Extract the [X, Y] coordinate from the center of the cell holding the provided text.  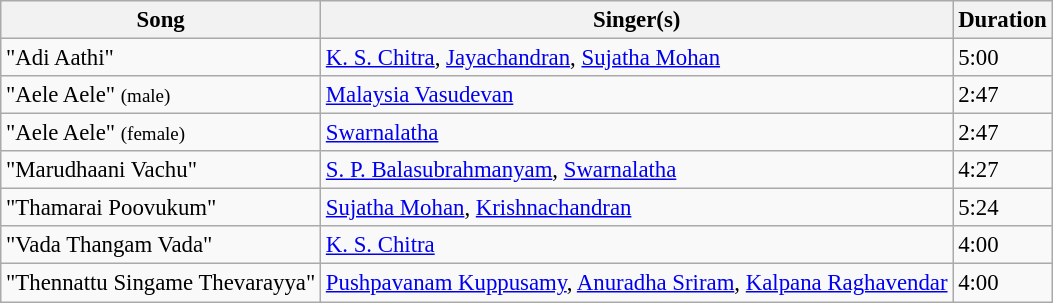
Malaysia Vasudevan [637, 95]
Song [161, 20]
S. P. Balasubrahmanyam, Swarnalatha [637, 170]
"Vada Thangam Vada" [161, 245]
K. S. Chitra [637, 245]
"Adi Aathi" [161, 58]
Duration [1002, 20]
"Aele Aele" (female) [161, 133]
5:00 [1002, 58]
Pushpavanam Kuppusamy, Anuradha Sriram, Kalpana Raghavendar [637, 283]
4:27 [1002, 170]
Sujatha Mohan, Krishnachandran [637, 208]
K. S. Chitra, Jayachandran, Sujatha Mohan [637, 58]
"Marudhaani Vachu" [161, 170]
Swarnalatha [637, 133]
"Thamarai Poovukum" [161, 208]
Singer(s) [637, 20]
5:24 [1002, 208]
"Aele Aele" (male) [161, 95]
"Thennattu Singame Thevarayya" [161, 283]
